Extract the [x, y] coordinate from the center of the cell holding the provided text.  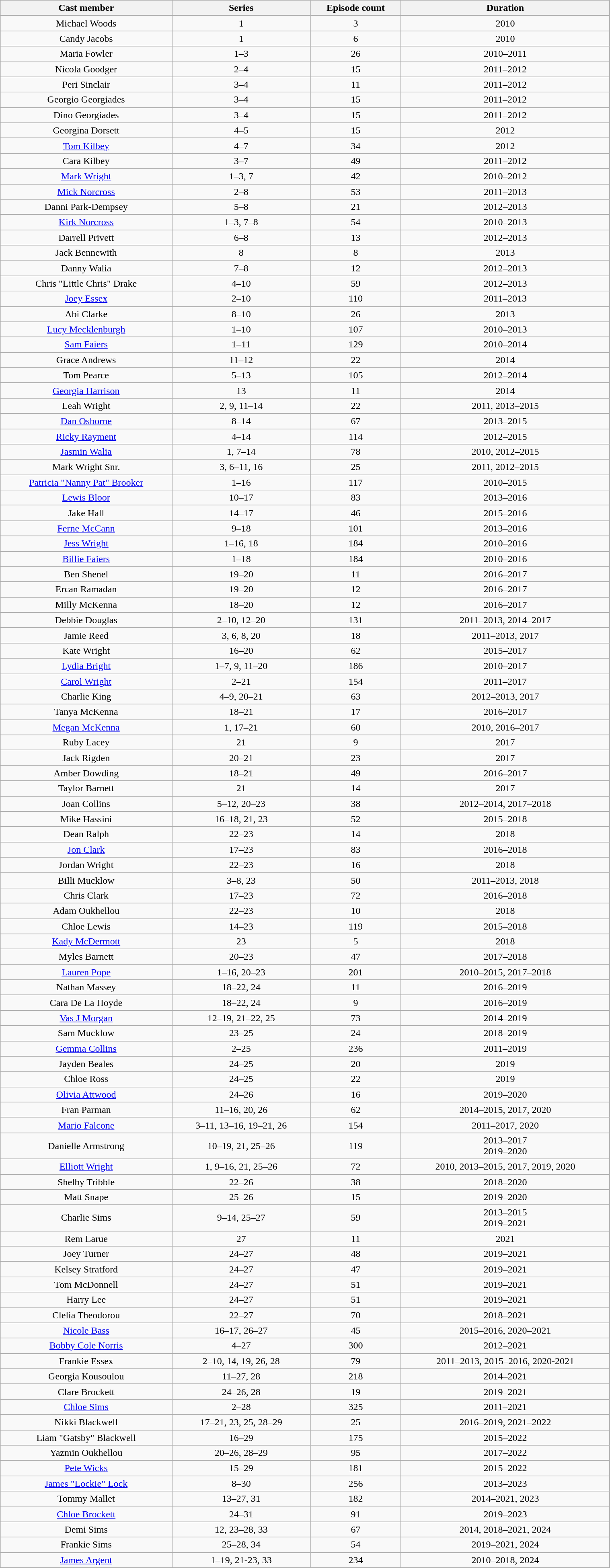
325 [355, 1407]
1–16 [241, 482]
Danni Park-Dempsey [86, 207]
12, 23–28, 33 [241, 1529]
Amber Dowding [86, 773]
1–3 [241, 54]
2018–2020 [505, 1182]
91 [355, 1514]
60 [355, 727]
2016–2019, 2021–2022 [505, 1422]
Carol Wright [86, 681]
2012–2021 [505, 1346]
2014–2021, 2023 [505, 1499]
1–18 [241, 559]
Cast member [86, 8]
10–19, 21, 25–26 [241, 1146]
2015–2016, 2020–2021 [505, 1330]
Series [241, 8]
13–27, 31 [241, 1499]
20–23 [241, 957]
1–3, 7–8 [241, 222]
2018–2019 [505, 1033]
1–7, 9, 11–20 [241, 666]
2017–2022 [505, 1453]
2013–2015 [505, 421]
Dean Ralph [86, 834]
101 [355, 528]
2014–2019 [505, 1018]
2012–2014 [505, 375]
3, 6, 8, 20 [241, 635]
2010–2011 [505, 54]
201 [355, 972]
Nicole Bass [86, 1330]
18 [355, 635]
110 [355, 299]
4–10 [241, 283]
Olivia Attwood [86, 1094]
Patricia "Nanny Pat" Brooker [86, 482]
25–26 [241, 1197]
20–21 [241, 758]
1, 17–21 [241, 727]
Duration [505, 8]
2011–2017, 2020 [505, 1125]
2013–2017 2019–2020 [505, 1146]
Nikki Blackwell [86, 1422]
Kate Wright [86, 651]
2018–2021 [505, 1315]
10–17 [241, 498]
Leah Wright [86, 406]
8–10 [241, 314]
Danielle Armstrong [86, 1146]
Dan Osborne [86, 421]
79 [355, 1361]
Mark Wright [86, 176]
2–28 [241, 1407]
16–20 [241, 651]
52 [355, 819]
1–19, 21-23, 33 [241, 1560]
114 [355, 436]
Abi Clarke [86, 314]
181 [355, 1468]
Matt Snape [86, 1197]
11–16, 20, 26 [241, 1110]
16–29 [241, 1437]
Jack Rigden [86, 758]
19 [355, 1391]
3–11, 13–16, 19–21, 26 [241, 1125]
Kelsey Stratford [86, 1269]
2014–2021 [505, 1376]
34 [355, 146]
2, 9, 11–14 [241, 406]
Nicola Goodger [86, 69]
3 [355, 23]
236 [355, 1049]
Charlie Sims [86, 1218]
2010–2012 [505, 176]
2013–2023 [505, 1484]
6 [355, 39]
3–7 [241, 161]
4–9, 20–21 [241, 697]
Jess Wright [86, 544]
1–11 [241, 345]
Jon Clark [86, 850]
Tommy Mallet [86, 1499]
16–17, 26–27 [241, 1330]
46 [355, 513]
Bobby Cole Norris [86, 1346]
Michael Woods [86, 23]
Adam Oukhellou [86, 911]
4–5 [241, 130]
Cara Kilbey [86, 161]
Lewis Bloor [86, 498]
12–19, 21–22, 25 [241, 1018]
186 [355, 666]
20–26, 28–29 [241, 1453]
2012–2013, 2017 [505, 697]
2011–2017 [505, 681]
2021 [505, 1239]
234 [355, 1560]
Vas J Morgan [86, 1018]
73 [355, 1018]
Debbie Douglas [86, 620]
Demi Sims [86, 1529]
James Argent [86, 1560]
20 [355, 1064]
6–8 [241, 238]
5–8 [241, 207]
Georgio Georgiades [86, 100]
5–12, 20–23 [241, 804]
Episode count [355, 8]
Georgia Harrison [86, 390]
2010, 2016–2017 [505, 727]
18–20 [241, 605]
1–16, 20–23 [241, 972]
107 [355, 329]
3, 6–11, 16 [241, 467]
2019–2023 [505, 1514]
27 [241, 1239]
Frankie Sims [86, 1545]
Chloe Brockett [86, 1514]
1–16, 18 [241, 544]
Ruby Lacey [86, 743]
8–30 [241, 1484]
Frankie Essex [86, 1361]
Lucy Mecklenburgh [86, 329]
Mick Norcross [86, 192]
Candy Jacobs [86, 39]
10 [355, 911]
42 [355, 176]
Charlie King [86, 697]
256 [355, 1484]
95 [355, 1453]
Sam Mucklow [86, 1033]
129 [355, 345]
5 [355, 942]
2–21 [241, 681]
9–14, 25–27 [241, 1218]
Jordan Wright [86, 865]
16–18, 21, 23 [241, 819]
Peri Sinclair [86, 84]
Dino Georgiades [86, 115]
2–10 [241, 299]
2–10, 12–20 [241, 620]
24–26, 28 [241, 1391]
Clelia Theodorou [86, 1315]
Joan Collins [86, 804]
2012–2014, 2017–2018 [505, 804]
182 [355, 1499]
8–14 [241, 421]
Grace Andrews [86, 360]
25–28, 34 [241, 1545]
2017–2018 [505, 957]
17–21, 23, 25, 28–29 [241, 1422]
4–7 [241, 146]
Ercan Ramadan [86, 589]
Lydia Bright [86, 666]
218 [355, 1376]
Maria Fowler [86, 54]
300 [355, 1346]
Mark Wright Snr. [86, 467]
Georgina Dorsett [86, 130]
Chris "Little Chris" Drake [86, 283]
Harry Lee [86, 1300]
1, 9–16, 21, 25–26 [241, 1166]
Billi Mucklow [86, 880]
Gemma Collins [86, 1049]
2015–2017 [505, 651]
Mario Falcone [86, 1125]
2010–2018, 2024 [505, 1560]
Yazmin Oukhellou [86, 1453]
50 [355, 880]
2–25 [241, 1049]
2010–2015 [505, 482]
2015–2016 [505, 513]
2011–2013, 2015–2016, 2020-2021 [505, 1361]
2–8 [241, 192]
22–26 [241, 1182]
Milly McKenna [86, 605]
24 [355, 1033]
Tom Pearce [86, 375]
Chris Clark [86, 895]
Jamie Reed [86, 635]
Elliott Wright [86, 1166]
117 [355, 482]
2–10, 14, 19, 26, 28 [241, 1361]
2010–2015, 2017–2018 [505, 972]
Tanya McKenna [86, 712]
7–8 [241, 268]
Chloe Sims [86, 1407]
4–14 [241, 436]
63 [355, 697]
2014, 2018–2021, 2024 [505, 1529]
Clare Brockett [86, 1391]
Lauren Pope [86, 972]
Tom McDonnell [86, 1285]
2019–2021, 2024 [505, 1545]
Georgia Kousoulou [86, 1376]
Liam "Gatsby" Blackwell [86, 1437]
2011, 2012–2015 [505, 467]
2010, 2012–2015 [505, 452]
Tom Kilbey [86, 146]
23–25 [241, 1033]
Nathan Massey [86, 987]
1–10 [241, 329]
Billie Faiers [86, 559]
Jayden Beales [86, 1064]
24–26 [241, 1094]
14–23 [241, 926]
2–4 [241, 69]
9–18 [241, 528]
70 [355, 1315]
Kirk Norcross [86, 222]
175 [355, 1437]
Jasmin Walia [86, 452]
45 [355, 1330]
48 [355, 1254]
James "Lockie" Lock [86, 1484]
Ben Shenel [86, 574]
Chloe Lewis [86, 926]
2010, 2013–2015, 2017, 2019, 2020 [505, 1166]
17 [355, 712]
Jake Hall [86, 513]
Megan McKenna [86, 727]
2014–2015, 2017, 2020 [505, 1110]
78 [355, 452]
Danny Walia [86, 268]
Ricky Rayment [86, 436]
2011–2013, 2017 [505, 635]
1, 7–14 [241, 452]
105 [355, 375]
Rem Larue [86, 1239]
53 [355, 192]
Pete Wicks [86, 1468]
2012–2015 [505, 436]
2011–2019 [505, 1049]
2013–20152019–2021 [505, 1218]
11–27, 28 [241, 1376]
2011–2013, 2014–2017 [505, 620]
4–27 [241, 1346]
2011–2021 [505, 1407]
Taylor Barnett [86, 788]
2011, 2013–2015 [505, 406]
14–17 [241, 513]
Kady McDermott [86, 942]
1–3, 7 [241, 176]
Mike Hassini [86, 819]
Cara De La Hoyde [86, 1003]
Shelby Tribble [86, 1182]
3–8, 23 [241, 880]
2010–2017 [505, 666]
Jack Bennewith [86, 253]
Darrell Privett [86, 238]
Chloe Ross [86, 1079]
2010–2014 [505, 345]
131 [355, 620]
22–27 [241, 1315]
24–31 [241, 1514]
Ferne McCann [86, 528]
Myles Barnett [86, 957]
Joey Essex [86, 299]
Sam Faiers [86, 345]
2011–2013, 2018 [505, 880]
5–13 [241, 375]
Fran Parman [86, 1110]
Joey Turner [86, 1254]
15–29 [241, 1468]
11–12 [241, 360]
